For the text-containing cell, return its midpoint in [x, y] coordinate format. 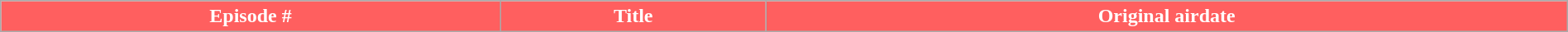
Original airdate [1166, 16]
Episode # [251, 16]
Title [633, 16]
